Find where the given text appears and provide that cell's center as [x, y] coordinate. 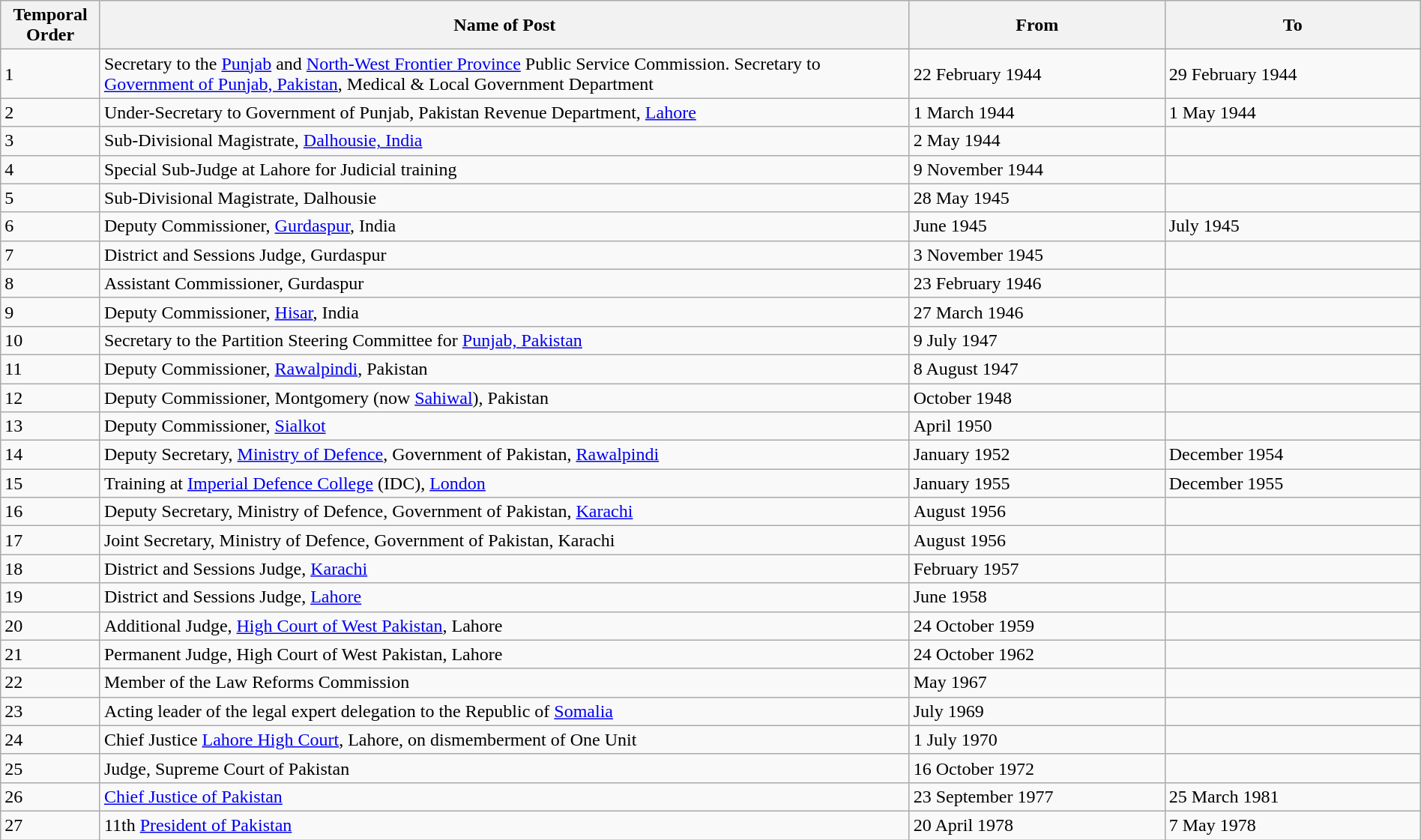
Secretary to the Partition Steering Committee for Punjab, Pakistan [504, 340]
Joint Secretary, Ministry of Defence, Government of Pakistan, Karachi [504, 540]
27 [51, 825]
Temporal Order [51, 25]
28 May 1945 [1037, 198]
Judge, Supreme Court of Pakistan [504, 768]
8 August 1947 [1037, 369]
16 October 1972 [1037, 768]
January 1952 [1037, 455]
Chief Justice of Pakistan [504, 797]
June 1958 [1037, 597]
17 [51, 540]
9 [51, 312]
24 October 1962 [1037, 654]
February 1957 [1037, 569]
2 May 1944 [1037, 141]
19 [51, 597]
December 1954 [1292, 455]
Permanent Judge, High Court of West Pakistan, Lahore [504, 654]
Member of the Law Reforms Commission [504, 683]
25 [51, 768]
22 February 1944 [1037, 73]
April 1950 [1037, 426]
26 [51, 797]
1 March 1944 [1037, 112]
July 1969 [1037, 711]
14 [51, 455]
To [1292, 25]
29 February 1944 [1292, 73]
January 1955 [1037, 483]
2 [51, 112]
13 [51, 426]
Deputy Commissioner, Hisar, India [504, 312]
Deputy Commissioner, Sialkot [504, 426]
25 March 1981 [1292, 797]
Deputy Secretary, Ministry of Defence, Government of Pakistan, Karachi [504, 512]
20 [51, 626]
8 [51, 283]
9 November 1944 [1037, 169]
Assistant Commissioner, Gurdaspur [504, 283]
Deputy Commissioner, Montgomery (now Sahiwal), Pakistan [504, 398]
District and Sessions Judge, Gurdaspur [504, 255]
4 [51, 169]
12 [51, 398]
Chief Justice Lahore High Court, Lahore, on dismemberment of One Unit [504, 740]
3 [51, 141]
Deputy Commissioner, Rawalpindi, Pakistan [504, 369]
Training at Imperial Defence College (IDC), London [504, 483]
16 [51, 512]
District and Sessions Judge, Karachi [504, 569]
Additional Judge, High Court of West Pakistan, Lahore [504, 626]
Deputy Commissioner, Gurdaspur, India [504, 226]
18 [51, 569]
Deputy Secretary, Ministry of Defence, Government of Pakistan, Rawalpindi [504, 455]
June 1945 [1037, 226]
Name of Post [504, 25]
11th President of Pakistan [504, 825]
Sub-Divisional Magistrate, Dalhousie [504, 198]
December 1955 [1292, 483]
27 March 1946 [1037, 312]
1 May 1944 [1292, 112]
3 November 1945 [1037, 255]
24 [51, 740]
Sub-Divisional Magistrate, Dalhousie, India [504, 141]
23 February 1946 [1037, 283]
9 July 1947 [1037, 340]
21 [51, 654]
District and Sessions Judge, Lahore [504, 597]
15 [51, 483]
20 April 1978 [1037, 825]
Under-Secretary to Government of Punjab, Pakistan Revenue Department, Lahore [504, 112]
5 [51, 198]
10 [51, 340]
1 [51, 73]
22 [51, 683]
1 July 1970 [1037, 740]
Acting leader of the legal expert delegation to the Republic of Somalia [504, 711]
October 1948 [1037, 398]
From [1037, 25]
July 1945 [1292, 226]
24 October 1959 [1037, 626]
May 1967 [1037, 683]
11 [51, 369]
7 [51, 255]
23 September 1977 [1037, 797]
23 [51, 711]
6 [51, 226]
Special Sub-Judge at Lahore for Judicial training [504, 169]
7 May 1978 [1292, 825]
